Provide the (X, Y) coordinate of the cell's center where the given text is located.  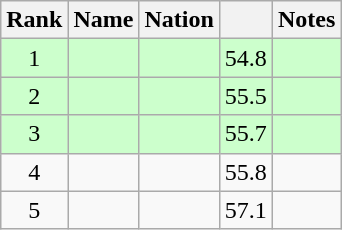
54.8 (246, 58)
Notes (306, 20)
2 (34, 96)
3 (34, 134)
Nation (179, 20)
1 (34, 58)
5 (34, 210)
55.7 (246, 134)
57.1 (246, 210)
4 (34, 172)
Name (104, 20)
55.8 (246, 172)
Rank (34, 20)
55.5 (246, 96)
